Scan for the cell matching the given text and deliver its (X, Y) coordinate at center. 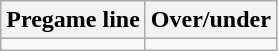
Over/under (210, 20)
Pregame line (74, 20)
